Determine the [X, Y] coordinate at the center of the cell enclosing the given text.  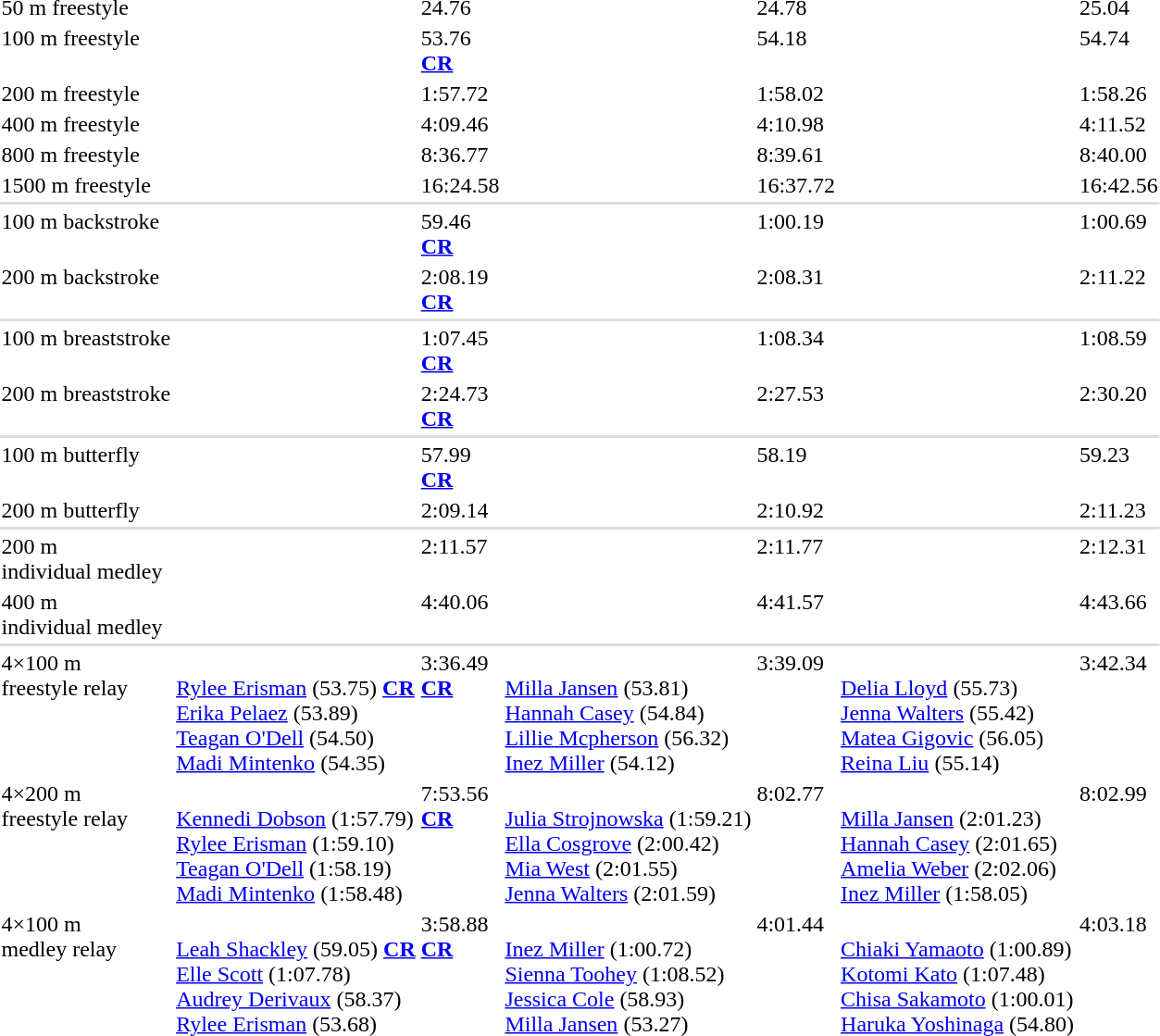
8:02.99 [1119, 843]
Milla Jansen (53.81)Hannah Casey (54.84)Lillie Mcpherson (56.32)Inez Miller (54.12) [628, 713]
Julia Strojnowska (1:59.21)Ella Cosgrove (2:00.42)Mia West (2:01.55)Jenna Walters (2:01.59) [628, 843]
200 m backstroke [86, 289]
100 m freestyle [86, 50]
4:41.57 [796, 615]
1:57.72 [460, 94]
100 m butterfly [86, 467]
54.74 [1119, 50]
2:11.22 [1119, 289]
200 m breaststroke [86, 406]
8:02.77 [796, 843]
1:00.69 [1119, 233]
57.99CR [460, 467]
2:08.19CR [460, 289]
7:53.56CR [460, 843]
3:39.09 [796, 713]
1:00.19 [796, 233]
16:42.56 [1119, 185]
2:08.31 [796, 289]
2:27.53 [796, 406]
100 m breaststroke [86, 350]
1:58.26 [1119, 94]
200 mindividual medley [86, 559]
3:42.34 [1119, 713]
2:10.92 [796, 510]
1:58.02 [796, 94]
4×200 mfreestyle relay [86, 843]
4×100 mfreestyle relay [86, 713]
53.76CR [460, 50]
1:08.59 [1119, 350]
4:09.46 [460, 124]
200 m butterfly [86, 510]
4:43.66 [1119, 615]
Rylee Erisman (53.75) CR Erika Pelaez (53.89)Teagan O'Dell (54.50)Madi Mintenko (54.35) [296, 713]
800 m freestyle [86, 155]
16:24.58 [460, 185]
59.23 [1119, 467]
2:24.73CR [460, 406]
2:11.77 [796, 559]
58.19 [796, 467]
16:37.72 [796, 185]
Delia Lloyd (55.73)Jenna Walters (55.42)Matea Gigovic (56.05)Reina Liu (55.14) [957, 713]
1:07.45CR [460, 350]
59.46CR [460, 233]
4:10.98 [796, 124]
2:11.23 [1119, 510]
8:39.61 [796, 155]
54.18 [796, 50]
1:08.34 [796, 350]
400 mindividual medley [86, 615]
400 m freestyle [86, 124]
2:11.57 [460, 559]
4:11.52 [1119, 124]
2:12.31 [1119, 559]
8:36.77 [460, 155]
Kennedi Dobson (1:57.79)Rylee Erisman (1:59.10)Teagan O'Dell (1:58.19)Madi Mintenko (1:58.48) [296, 843]
100 m backstroke [86, 233]
Milla Jansen (2:01.23)Hannah Casey (2:01.65)Amelia Weber (2:02.06)Inez Miller (1:58.05) [957, 843]
8:40.00 [1119, 155]
4:40.06 [460, 615]
2:30.20 [1119, 406]
3:36.49CR [460, 713]
200 m freestyle [86, 94]
2:09.14 [460, 510]
1500 m freestyle [86, 185]
